Find where the given text appears and provide that cell's center as (x, y) coordinate. 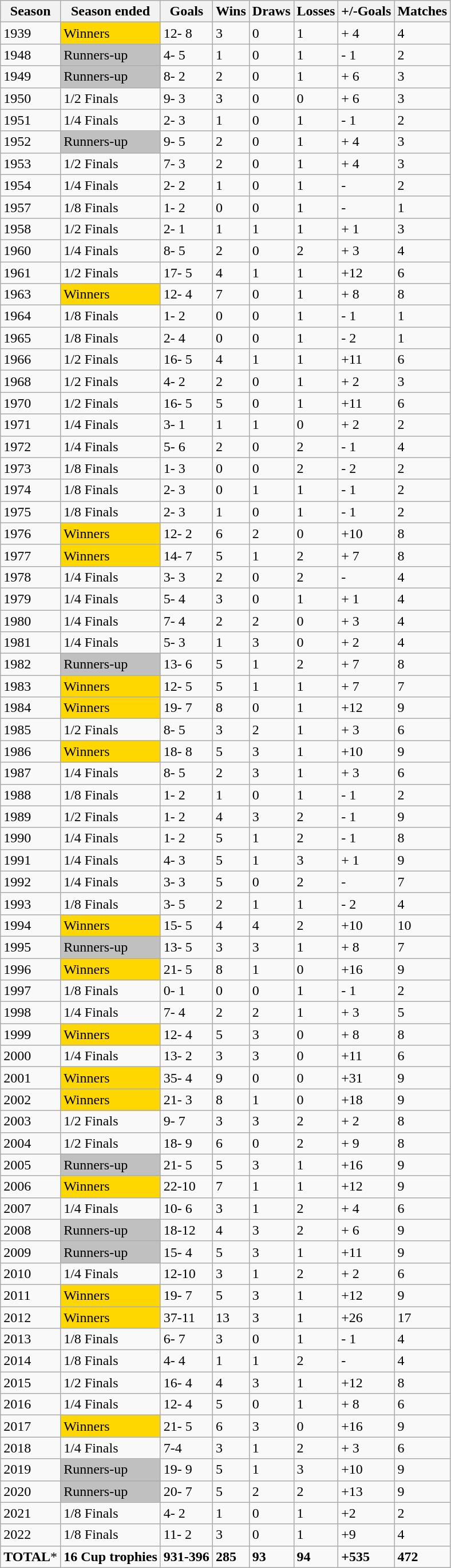
10- 6 (187, 1208)
1968 (31, 381)
2002 (31, 1100)
1989 (31, 817)
9- 3 (187, 98)
5- 4 (187, 599)
5- 6 (187, 447)
7- 3 (187, 164)
4- 4 (187, 1361)
35- 4 (187, 1078)
37-11 (187, 1317)
Draws (271, 11)
0- 1 (187, 991)
21- 3 (187, 1100)
13- 6 (187, 664)
1963 (31, 295)
93 (271, 1557)
+13 (366, 1491)
4- 3 (187, 860)
1954 (31, 185)
17- 5 (187, 273)
1998 (31, 1013)
2- 4 (187, 338)
5- 3 (187, 643)
13- 5 (187, 947)
19- 9 (187, 1470)
2017 (31, 1426)
+31 (366, 1078)
1951 (31, 120)
1964 (31, 316)
1990 (31, 838)
10 (422, 925)
1993 (31, 904)
12- 5 (187, 686)
1958 (31, 229)
Losses (316, 11)
2015 (31, 1383)
2011 (31, 1295)
1985 (31, 730)
1978 (31, 577)
16 Cup trophies (111, 1557)
14- 7 (187, 555)
12- 2 (187, 534)
1982 (31, 664)
+2 (366, 1513)
1966 (31, 360)
8- 2 (187, 77)
1976 (31, 534)
18- 8 (187, 751)
+26 (366, 1317)
2010 (31, 1273)
3- 5 (187, 904)
2006 (31, 1187)
2003 (31, 1121)
13- 2 (187, 1056)
12-10 (187, 1273)
285 (231, 1557)
15- 4 (187, 1252)
13 (231, 1317)
+ 9 (366, 1143)
2019 (31, 1470)
1991 (31, 860)
1995 (31, 947)
1972 (31, 447)
1987 (31, 773)
7-4 (187, 1448)
2014 (31, 1361)
9- 7 (187, 1121)
2022 (31, 1535)
2020 (31, 1491)
2- 1 (187, 229)
11- 2 (187, 1535)
1953 (31, 164)
1960 (31, 250)
TOTAL* (31, 1557)
22-10 (187, 1187)
2001 (31, 1078)
1939 (31, 33)
2- 2 (187, 185)
6- 7 (187, 1339)
1986 (31, 751)
Wins (231, 11)
94 (316, 1557)
1975 (31, 512)
2004 (31, 1143)
1949 (31, 77)
1948 (31, 55)
2021 (31, 1513)
18- 9 (187, 1143)
+18 (366, 1100)
1996 (31, 969)
3- 1 (187, 425)
Season ended (111, 11)
1952 (31, 142)
472 (422, 1557)
1984 (31, 708)
+9 (366, 1535)
Goals (187, 11)
2000 (31, 1056)
4- 5 (187, 55)
2008 (31, 1230)
2018 (31, 1448)
9- 5 (187, 142)
931-396 (187, 1557)
1983 (31, 686)
18-12 (187, 1230)
+535 (366, 1557)
1974 (31, 490)
2013 (31, 1339)
1957 (31, 207)
15- 5 (187, 925)
+/-Goals (366, 11)
1988 (31, 795)
1973 (31, 468)
2005 (31, 1165)
Matches (422, 11)
2016 (31, 1404)
2009 (31, 1252)
2012 (31, 1317)
12- 8 (187, 33)
1970 (31, 403)
Season (31, 11)
1971 (31, 425)
1997 (31, 991)
17 (422, 1317)
1999 (31, 1034)
2007 (31, 1208)
1981 (31, 643)
1994 (31, 925)
1950 (31, 98)
20- 7 (187, 1491)
1979 (31, 599)
1- 3 (187, 468)
16- 4 (187, 1383)
1980 (31, 620)
1961 (31, 273)
1992 (31, 882)
1965 (31, 338)
1977 (31, 555)
